Capture the cell that displays the provided text and extract its [X, Y] central coordinate. 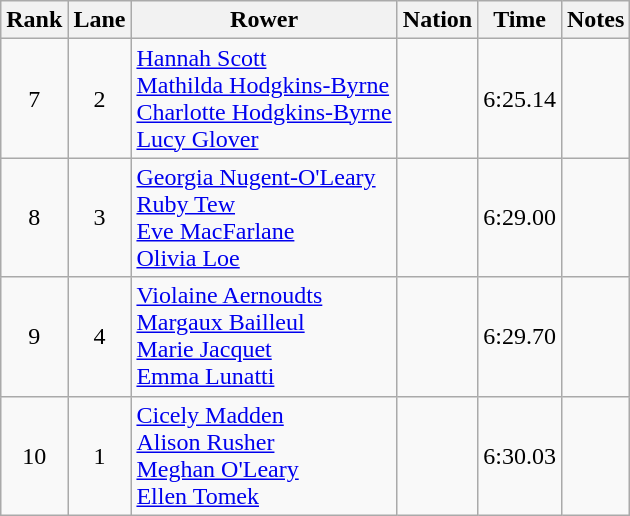
Cicely MaddenAlison RusherMeghan O'LearyEllen Tomek [264, 456]
Hannah ScottMathilda Hodgkins-ByrneCharlotte Hodgkins-ByrneLucy Glover [264, 98]
Georgia Nugent-O'LearyRuby TewEve MacFarlaneOlivia Loe [264, 218]
Notes [595, 20]
Time [520, 20]
6:29.70 [520, 336]
Violaine AernoudtsMargaux BailleulMarie JacquetEmma Lunatti [264, 336]
3 [100, 218]
10 [34, 456]
6:29.00 [520, 218]
4 [100, 336]
Rower [264, 20]
6:30.03 [520, 456]
9 [34, 336]
6:25.14 [520, 98]
8 [34, 218]
Lane [100, 20]
7 [34, 98]
Nation [437, 20]
1 [100, 456]
Rank [34, 20]
2 [100, 98]
